Return the (X, Y) coordinate for the center point of the cell that contains the specified text.  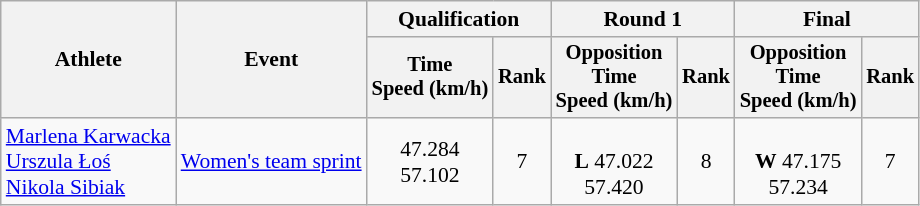
8 (706, 162)
Marlena KarwackaUrszula ŁośNikola Sibiak (88, 162)
Event (272, 60)
Round 1 (643, 19)
W 47.17557.234 (798, 162)
Athlete (88, 60)
L 47.02257.420 (614, 162)
Women's team sprint (272, 162)
Final (827, 19)
Qualification (459, 19)
47.28457.102 (430, 162)
TimeSpeed (km/h) (430, 78)
